Capture the cell that displays the provided text and extract its (X, Y) central coordinate. 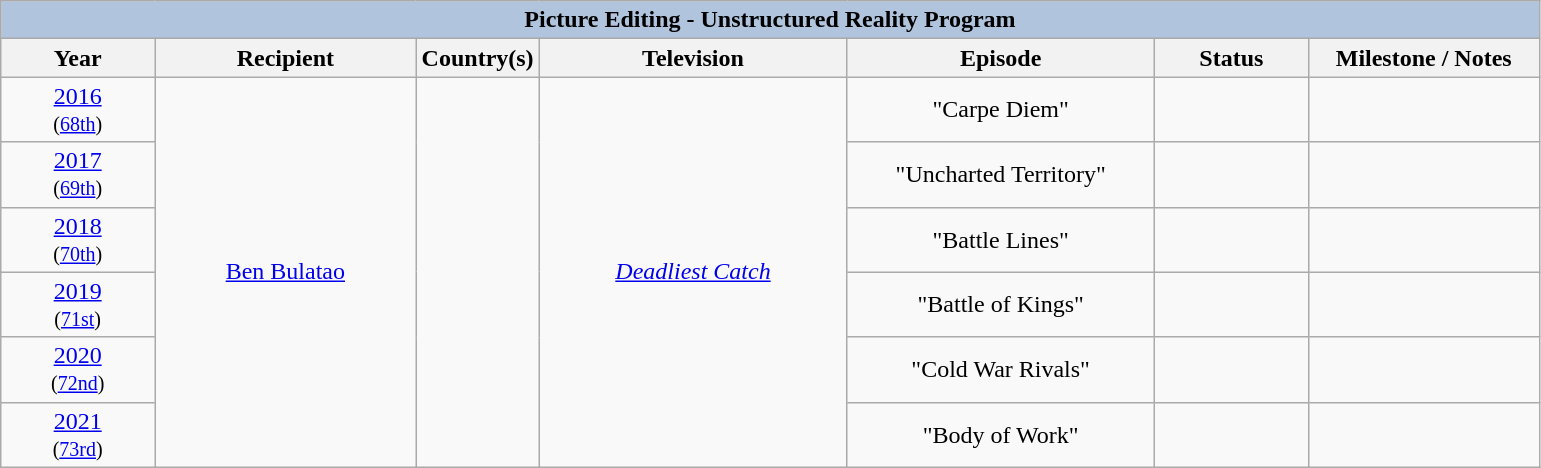
Year (78, 58)
2018(70th) (78, 240)
2020(72nd) (78, 370)
Deadliest Catch (693, 272)
2016(68th) (78, 110)
Status (1231, 58)
"Cold War Rivals" (1001, 370)
"Body of Work" (1001, 434)
"Uncharted Territory" (1001, 174)
Country(s) (478, 58)
Recipient (286, 58)
2019(71st) (78, 304)
2017(69th) (78, 174)
Ben Bulatao (286, 272)
Television (693, 58)
2021(73rd) (78, 434)
Milestone / Notes (1424, 58)
Episode (1001, 58)
"Battle Lines" (1001, 240)
"Battle of Kings" (1001, 304)
Picture Editing - Unstructured Reality Program (770, 20)
"Carpe Diem" (1001, 110)
